Detect which cell encompasses the target text, then output its (X, Y) center coordinate. 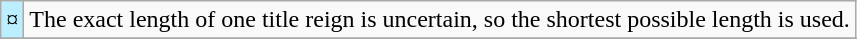
¤ (12, 20)
The exact length of one title reign is uncertain, so the shortest possible length is used. (440, 20)
